Output the [x, y] coordinate of the center of the cell containing the given text.  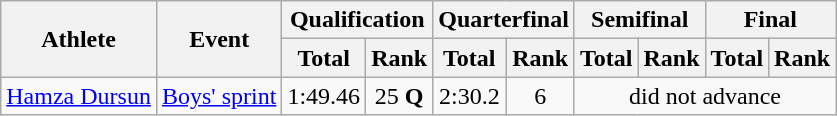
Quarterfinal [504, 20]
Event [218, 39]
Athlete [79, 39]
Final [770, 20]
Hamza Dursun [79, 96]
Boys' sprint [218, 96]
1:49.46 [324, 96]
did not advance [704, 96]
Qualification [358, 20]
25 Q [400, 96]
2:30.2 [470, 96]
6 [540, 96]
Semifinal [640, 20]
